Provide the [X, Y] coordinate of the cell's center where the given text is located.  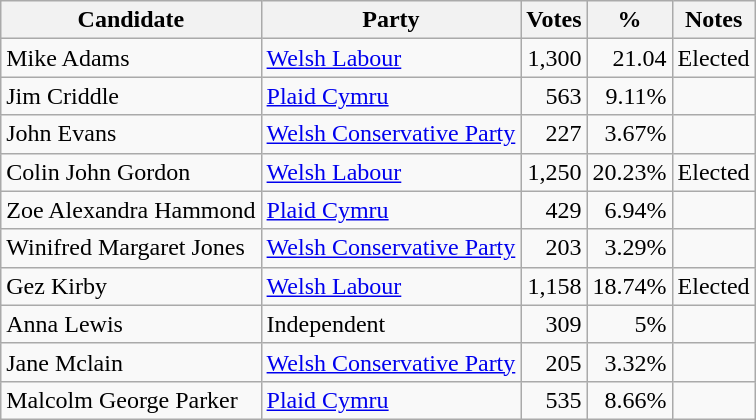
535 [554, 400]
3.67% [630, 134]
563 [554, 96]
Zoe Alexandra Hammond [131, 210]
Gez Kirby [131, 286]
Notes [714, 20]
429 [554, 210]
205 [554, 362]
1,158 [554, 286]
Malcolm George Parker [131, 400]
9.11% [630, 96]
21.04 [630, 58]
20.23% [630, 172]
1,300 [554, 58]
% [630, 20]
6.94% [630, 210]
1,250 [554, 172]
Colin John Gordon [131, 172]
Independent [391, 324]
Jane Mclain [131, 362]
227 [554, 134]
Winifred Margaret Jones [131, 248]
Votes [554, 20]
John Evans [131, 134]
203 [554, 248]
3.29% [630, 248]
18.74% [630, 286]
Anna Lewis [131, 324]
Jim Criddle [131, 96]
Party [391, 20]
5% [630, 324]
Candidate [131, 20]
309 [554, 324]
3.32% [630, 362]
8.66% [630, 400]
Mike Adams [131, 58]
